For the text-containing cell, return its midpoint in [x, y] coordinate format. 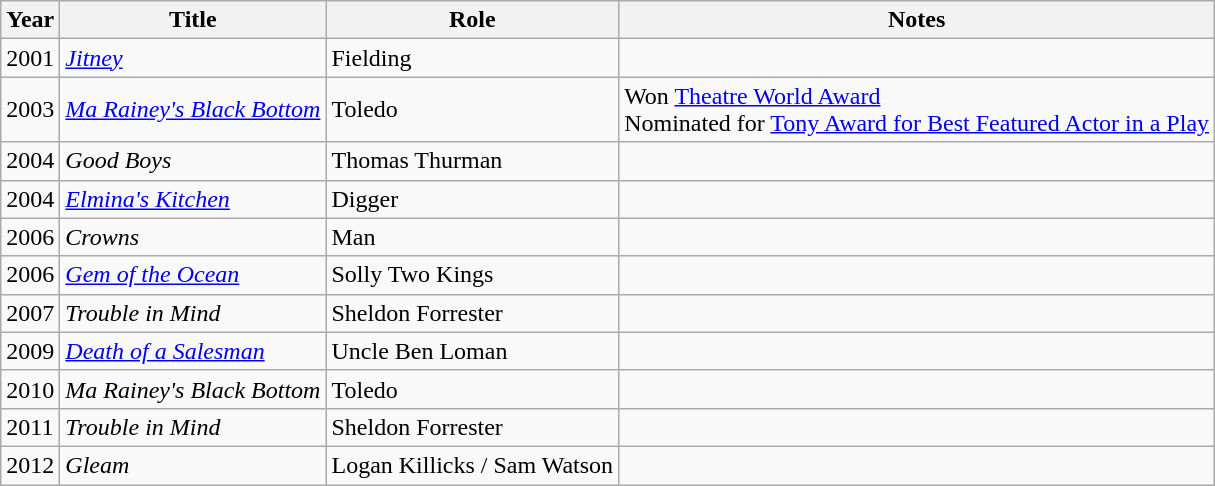
Man [472, 237]
Logan Killicks / Sam Watson [472, 465]
Crowns [193, 237]
Year [30, 20]
Death of a Salesman [193, 351]
Good Boys [193, 161]
2012 [30, 465]
Notes [917, 20]
Role [472, 20]
2011 [30, 427]
2001 [30, 58]
Digger [472, 199]
Gem of the Ocean [193, 275]
Jitney [193, 58]
2010 [30, 389]
Won Theatre World AwardNominated for Tony Award for Best Featured Actor in a Play [917, 110]
Title [193, 20]
2007 [30, 313]
2009 [30, 351]
Fielding [472, 58]
Gleam [193, 465]
Elmina's Kitchen [193, 199]
Thomas Thurman [472, 161]
Uncle Ben Loman [472, 351]
2003 [30, 110]
Solly Two Kings [472, 275]
